Detect which cell encompasses the target text, then output its [X, Y] center coordinate. 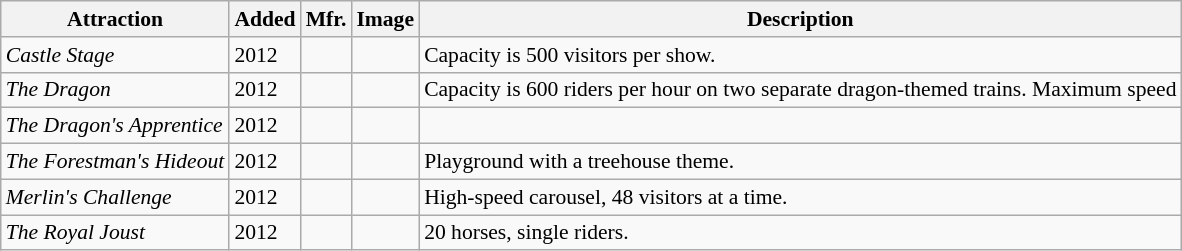
The Dragon's Apprentice [116, 126]
Mfr. [326, 19]
Image [385, 19]
The Forestman's Hideout [116, 162]
The Royal Joust [116, 233]
Added [264, 19]
Playground with a treehouse theme. [800, 162]
Capacity is 600 riders per hour on two separate dragon-themed trains. Maximum speed [800, 90]
Capacity is 500 visitors per show. [800, 55]
20 horses, single riders. [800, 233]
Castle Stage [116, 55]
Description [800, 19]
High-speed carousel, 48 visitors at a time. [800, 197]
Attraction [116, 19]
The Dragon [116, 90]
Merlin's Challenge [116, 197]
